Scan for the cell matching the given text and deliver its (x, y) coordinate at center. 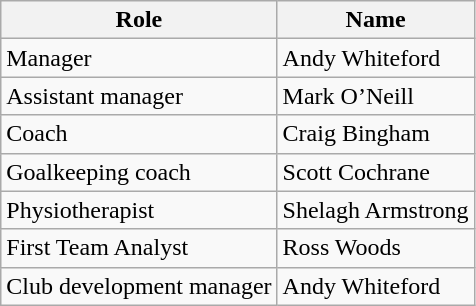
Coach (139, 134)
Manager (139, 58)
Name (376, 20)
Goalkeeping coach (139, 172)
Ross Woods (376, 248)
Mark O’Neill (376, 96)
Physiotherapist (139, 210)
Craig Bingham (376, 134)
Role (139, 20)
First Team Analyst (139, 248)
Club development manager (139, 286)
Assistant manager (139, 96)
Scott Cochrane (376, 172)
Shelagh Armstrong (376, 210)
